Pinpoint the cell where the given text exists, returning its (x, y) midpoint coordinate. 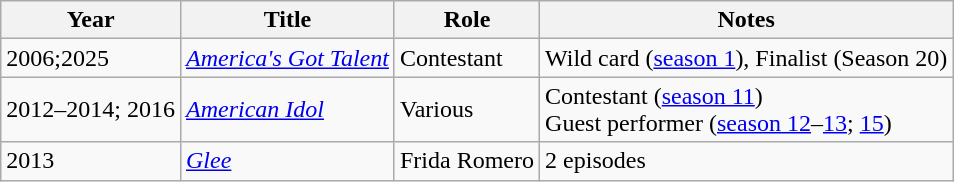
Title (287, 20)
2006;2025 (91, 58)
2 episodes (746, 161)
Contestant (season 11)Guest performer (season 12–13; 15) (746, 110)
Glee (287, 161)
Wild card (season 1), Finalist (Season 20) (746, 58)
2012–2014; 2016 (91, 110)
Contestant (466, 58)
2013 (91, 161)
Notes (746, 20)
America's Got Talent (287, 58)
Frida Romero (466, 161)
Various (466, 110)
Year (91, 20)
Role (466, 20)
American Idol (287, 110)
